For the text-containing cell, return its midpoint in (X, Y) coordinate format. 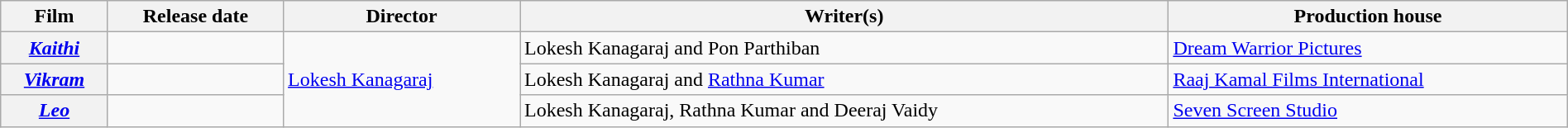
Seven Screen Studio (1368, 111)
Lokesh Kanagaraj (402, 79)
Raaj Kamal Films International (1368, 79)
Production house (1368, 17)
Director (402, 17)
Kaithi (55, 48)
Writer(s) (844, 17)
Film (55, 17)
Dream Warrior Pictures (1368, 48)
Release date (195, 17)
Vikram (55, 79)
Lokesh Kanagaraj and Pon Parthiban (844, 48)
Lokesh Kanagaraj, Rathna Kumar and Deeraj Vaidy (844, 111)
Lokesh Kanagaraj and Rathna Kumar (844, 79)
Leo (55, 111)
